Return the [x, y] coordinate for the center point of the cell that contains the specified text.  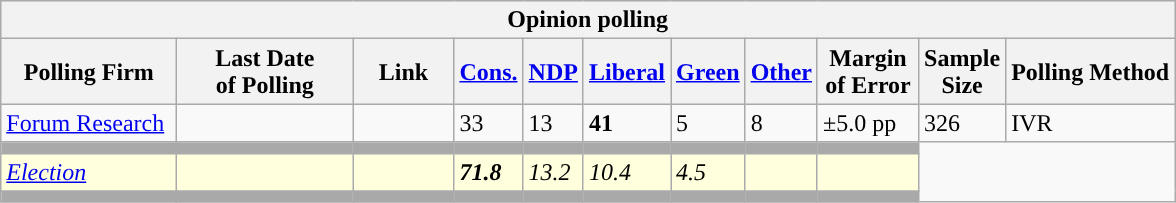
4.5 [708, 172]
Other [781, 72]
Polling Firm [89, 72]
33 [488, 123]
41 [626, 123]
Last Dateof Polling [265, 72]
10.4 [626, 172]
13 [553, 123]
5 [708, 123]
IVR [1090, 123]
326 [962, 123]
Marginof Error [868, 72]
±5.0 pp [868, 123]
Cons. [488, 72]
Opinion polling [588, 20]
Election [89, 172]
13.2 [553, 172]
Polling Method [1090, 72]
NDP [553, 72]
71.8 [488, 172]
SampleSize [962, 72]
Liberal [626, 72]
Green [708, 72]
8 [781, 123]
Link [404, 72]
Forum Research [89, 123]
